Determine the [x, y] coordinate at the center of the cell enclosing the given text.  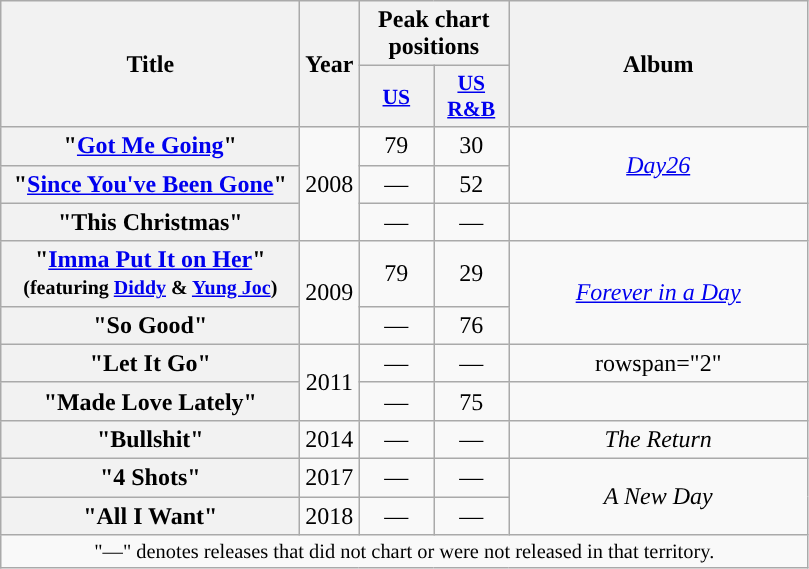
Peak chart positions [434, 34]
2009 [330, 292]
"This Christmas" [150, 222]
29 [472, 274]
2017 [330, 477]
30 [472, 146]
Year [330, 64]
2018 [330, 515]
52 [472, 184]
76 [472, 325]
"Got Me Going" [150, 146]
Day26 [658, 165]
The Return [658, 439]
Album [658, 64]
"Imma Put It on Her" (featuring Diddy & Yung Joc) [150, 274]
"—" denotes releases that did not chart or were not released in that territory. [404, 552]
75 [472, 401]
2011 [330, 382]
2014 [330, 439]
Title [150, 64]
"Since You've Been Gone" [150, 184]
2008 [330, 184]
rowspan="2" [658, 363]
"All I Want" [150, 515]
"Made Love Lately" [150, 401]
US R&B [472, 96]
"Let It Go" [150, 363]
Forever in a Day [658, 292]
"Bullshit" [150, 439]
US [396, 96]
"So Good" [150, 325]
"4 Shots" [150, 477]
A New Day [658, 496]
